Output the (X, Y) coordinate of the center of the cell containing the given text.  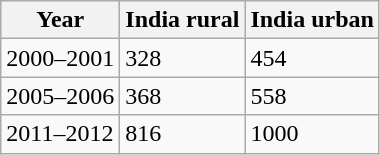
1000 (312, 134)
2000–2001 (60, 58)
India urban (312, 20)
816 (182, 134)
558 (312, 96)
328 (182, 58)
368 (182, 96)
454 (312, 58)
2005–2006 (60, 96)
2011–2012 (60, 134)
India rural (182, 20)
Year (60, 20)
